Identify which cell holds the provided text, then report its (X, Y) central coordinate. 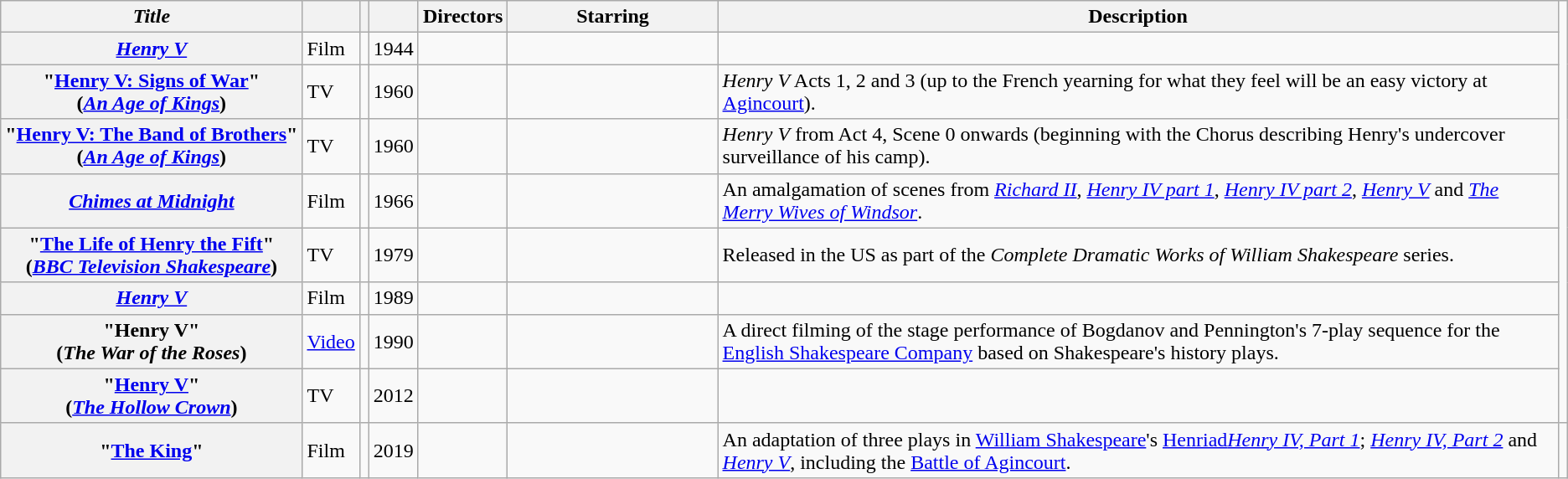
2012 (394, 395)
2019 (394, 451)
Starring (613, 17)
Chimes at Midnight (152, 201)
"The King" (152, 451)
An adaptation of three plays in William Shakespeare's HenriadHenry IV, Part 1; Henry IV, Part 2 and Henry V, including the Battle of Agincourt. (1137, 451)
1990 (394, 342)
1979 (394, 255)
1966 (394, 201)
Directors (462, 17)
"Henry V: Signs of War"(An Age of Kings) (152, 92)
An amalgamation of scenes from Richard II, Henry IV part 1, Henry IV part 2, Henry V and The Merry Wives of Windsor. (1137, 201)
Description (1137, 17)
Video (331, 342)
"Henry V"(The War of the Roses) (152, 342)
"The Life of Henry the Fift"(BBC Television Shakespeare) (152, 255)
"Henry V"(The Hollow Crown) (152, 395)
Title (152, 17)
Released in the US as part of the Complete Dramatic Works of William Shakespeare series. (1137, 255)
Henry V from Act 4, Scene 0 onwards (beginning with the Chorus describing Henry's undercover surveillance of his camp). (1137, 146)
"Henry V: The Band of Brothers"(An Age of Kings) (152, 146)
1989 (394, 298)
1944 (394, 49)
Henry V Acts 1, 2 and 3 (up to the French yearning for what they feel will be an easy victory at Agincourt). (1137, 92)
